Search for the cell housing the specified text and yield its [x, y] center coordinate. 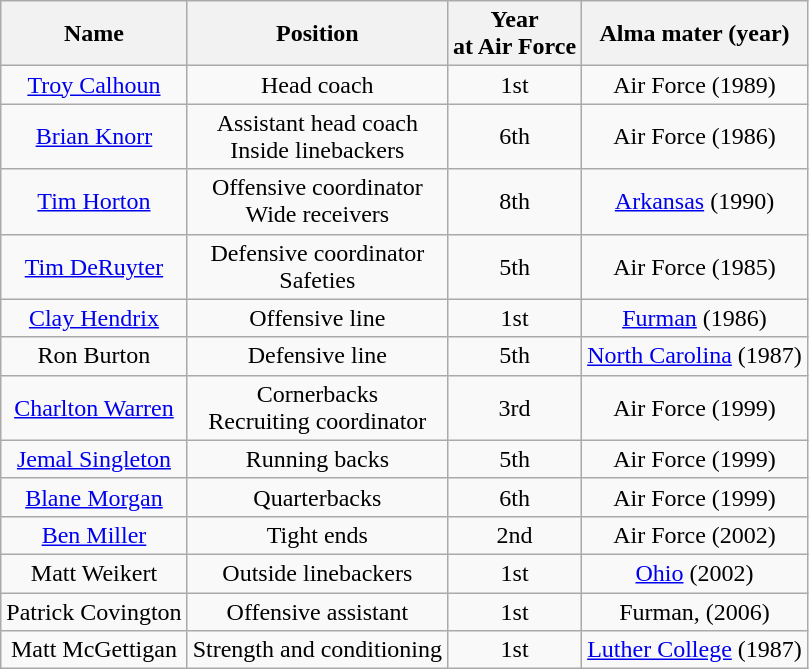
Alma mater (year) [695, 34]
Ron Burton [94, 356]
Position [317, 34]
Tim DeRuyter [94, 266]
Arkansas (1990) [695, 202]
Ben Miller [94, 535]
Head coach [317, 85]
Patrick Covington [94, 611]
Name [94, 34]
Running backs [317, 459]
Yearat Air Force [515, 34]
Blane Morgan [94, 497]
Air Force (1986) [695, 136]
Charlton Warren [94, 408]
Clay Hendrix [94, 318]
Ohio (2002) [695, 573]
3rd [515, 408]
8th [515, 202]
Outside linebackers [317, 573]
North Carolina (1987) [695, 356]
Defensive coordinatorSafeties [317, 266]
2nd [515, 535]
Luther College (1987) [695, 650]
Furman, (2006) [695, 611]
Jemal Singleton [94, 459]
Tight ends [317, 535]
Air Force (2002) [695, 535]
Troy Calhoun [94, 85]
Matt McGettigan [94, 650]
Offensive coordinatorWide receivers [317, 202]
Air Force (1985) [695, 266]
Matt Weikert [94, 573]
Defensive line [317, 356]
Strength and conditioning [317, 650]
CornerbacksRecruiting coordinator [317, 408]
Assistant head coachInside linebackers [317, 136]
Tim Horton [94, 202]
Brian Knorr [94, 136]
Air Force (1989) [695, 85]
Offensive assistant [317, 611]
Furman (1986) [695, 318]
Offensive line [317, 318]
Quarterbacks [317, 497]
